Locate the cell with the specified text and output its (X, Y) center coordinate. 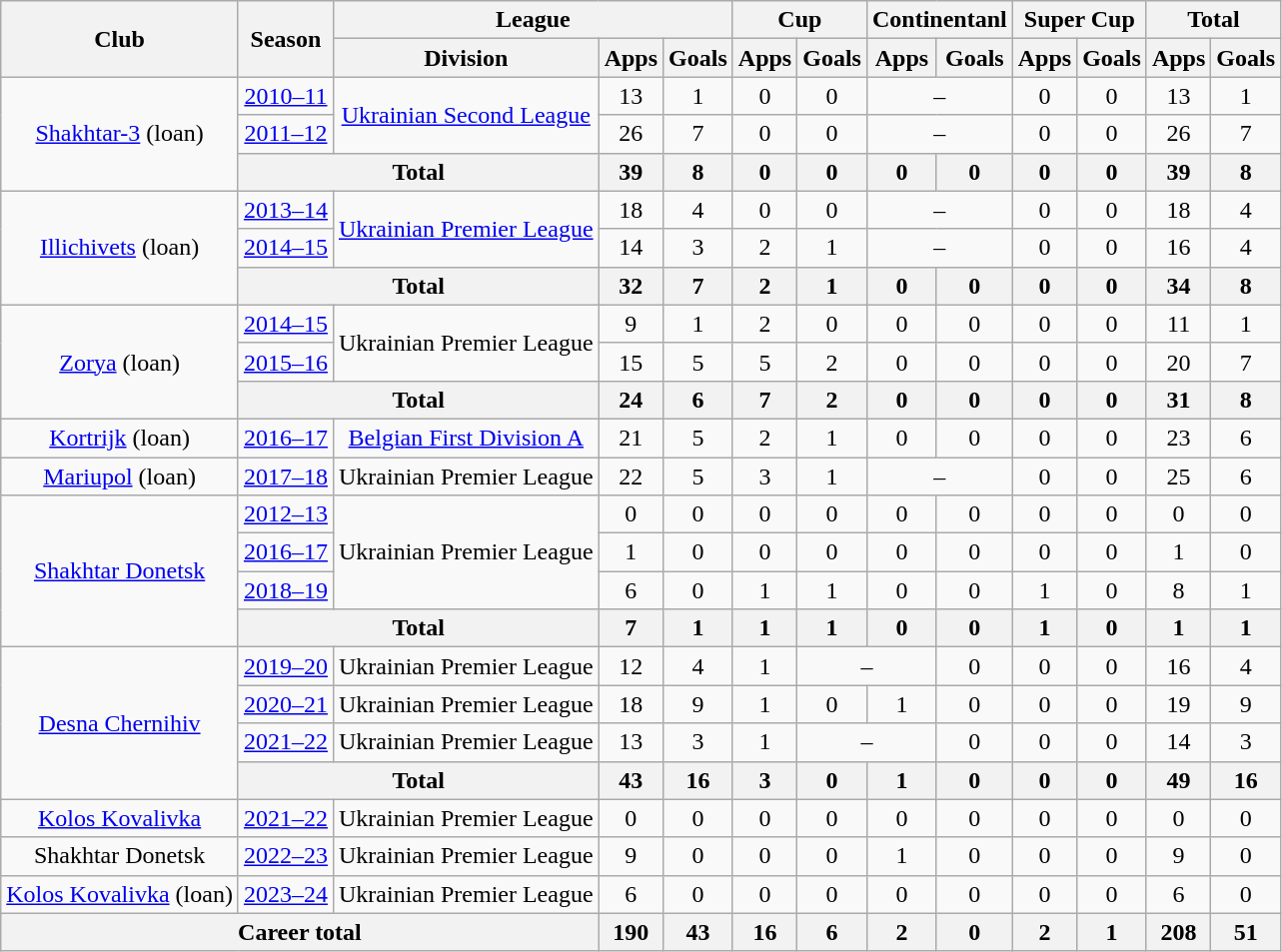
32 (631, 286)
31 (1178, 400)
34 (1178, 286)
Kolos Kovalivka (loan) (120, 894)
23 (1178, 438)
Career total (300, 932)
2022–23 (286, 856)
25 (1178, 476)
12 (631, 666)
Shakhtar-3 (loan) (120, 134)
Club (120, 39)
49 (1178, 780)
2018–19 (286, 590)
21 (631, 438)
Ukrainian Second League (466, 115)
20 (1178, 362)
Kortrijk (loan) (120, 438)
Kolos Kovalivka (120, 818)
24 (631, 400)
Mariupol (loan) (120, 476)
Cup (799, 20)
Illichivets (loan) (120, 248)
Desna Chernihiv (120, 723)
Belgian First Division A (466, 438)
Super Cup (1079, 20)
League (533, 20)
Season (286, 39)
2013–14 (286, 210)
208 (1178, 932)
2023–24 (286, 894)
Continentanl (939, 20)
2019–20 (286, 666)
2010–11 (286, 96)
Division (466, 58)
2015–16 (286, 362)
Zorya (loan) (120, 362)
19 (1178, 704)
11 (1178, 324)
190 (631, 932)
2011–12 (286, 134)
15 (631, 362)
2017–18 (286, 476)
2012–13 (286, 514)
22 (631, 476)
2020–21 (286, 704)
51 (1246, 932)
